Search for the cell housing the specified text and yield its (x, y) center coordinate. 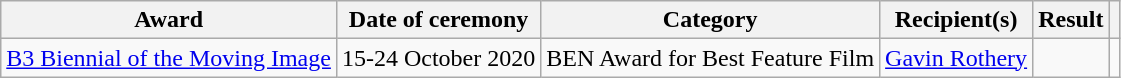
Gavin Rothery (956, 58)
15-24 October 2020 (438, 58)
B3 Biennial of the Moving Image (169, 58)
Date of ceremony (438, 20)
Category (710, 20)
BEN Award for Best Feature Film (710, 58)
Recipient(s) (956, 20)
Result (1071, 20)
Award (169, 20)
